Provide the [X, Y] coordinate of the cell's center where the given text is located.  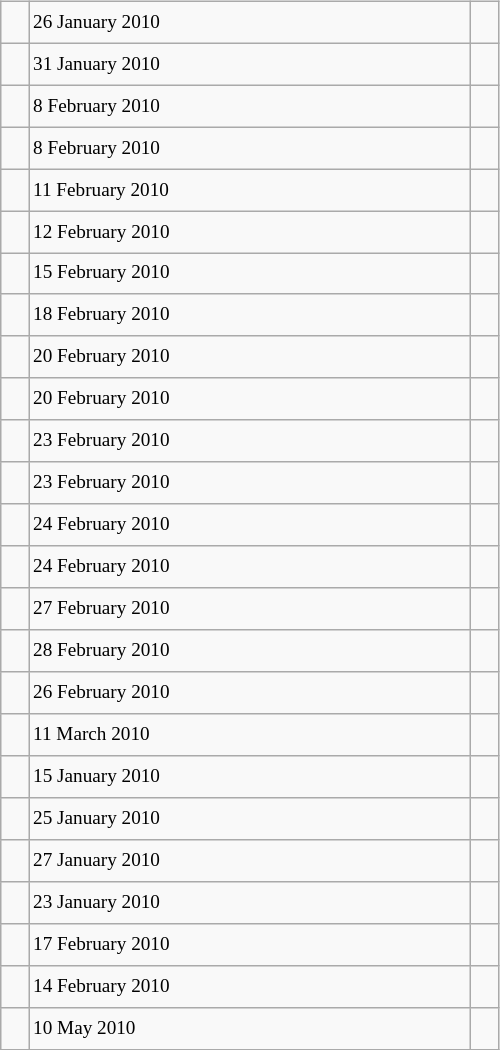
27 January 2010 [249, 861]
14 February 2010 [249, 986]
31 January 2010 [249, 64]
18 February 2010 [249, 315]
28 February 2010 [249, 651]
11 February 2010 [249, 190]
26 January 2010 [249, 22]
15 January 2010 [249, 777]
15 February 2010 [249, 274]
25 January 2010 [249, 819]
10 May 2010 [249, 1028]
27 February 2010 [249, 609]
11 March 2010 [249, 735]
26 February 2010 [249, 693]
17 February 2010 [249, 944]
12 February 2010 [249, 232]
23 January 2010 [249, 902]
